Scan for the cell matching the given text and deliver its (X, Y) coordinate at center. 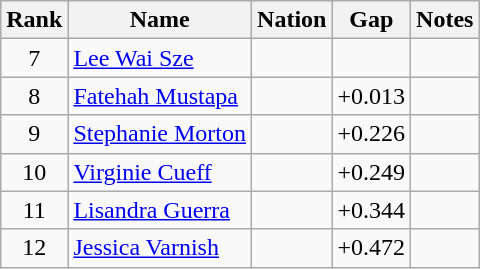
9 (34, 134)
Fatehah Mustapa (160, 96)
7 (34, 58)
+0.472 (372, 248)
Rank (34, 20)
+0.344 (372, 210)
Stephanie Morton (160, 134)
+0.249 (372, 172)
11 (34, 210)
+0.226 (372, 134)
Virginie Cueff (160, 172)
Jessica Varnish (160, 248)
Name (160, 20)
+0.013 (372, 96)
Gap (372, 20)
Notes (445, 20)
Lee Wai Sze (160, 58)
12 (34, 248)
10 (34, 172)
Lisandra Guerra (160, 210)
8 (34, 96)
Nation (292, 20)
